Locate the cell with the specified text and output its (X, Y) center coordinate. 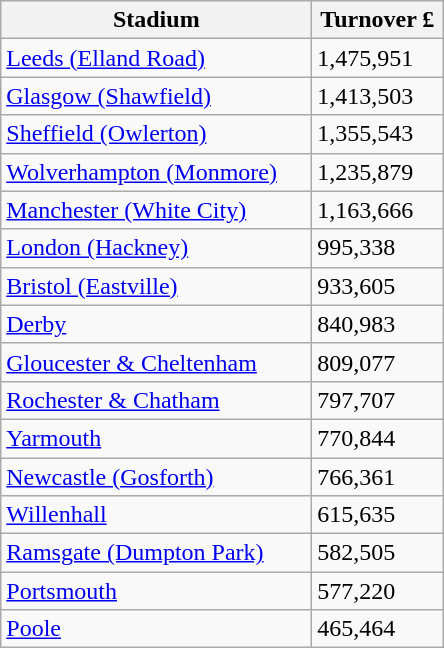
Glasgow (Shawfield) (156, 96)
Gloucester & Cheltenham (156, 362)
615,635 (378, 515)
Manchester (White City) (156, 210)
582,505 (378, 553)
1,475,951 (378, 58)
Sheffield (Owlerton) (156, 134)
1,235,879 (378, 172)
1,163,666 (378, 210)
London (Hackney) (156, 248)
1,413,503 (378, 96)
797,707 (378, 400)
465,464 (378, 629)
Yarmouth (156, 438)
577,220 (378, 591)
Ramsgate (Dumpton Park) (156, 553)
1,355,543 (378, 134)
Bristol (Eastville) (156, 286)
Newcastle (Gosforth) (156, 477)
933,605 (378, 286)
Willenhall (156, 515)
Derby (156, 324)
766,361 (378, 477)
840,983 (378, 324)
Poole (156, 629)
Turnover £ (378, 20)
Stadium (156, 20)
995,338 (378, 248)
770,844 (378, 438)
Wolverhampton (Monmore) (156, 172)
Portsmouth (156, 591)
809,077 (378, 362)
Leeds (Elland Road) (156, 58)
Rochester & Chatham (156, 400)
